Capture the cell that displays the provided text and extract its [X, Y] central coordinate. 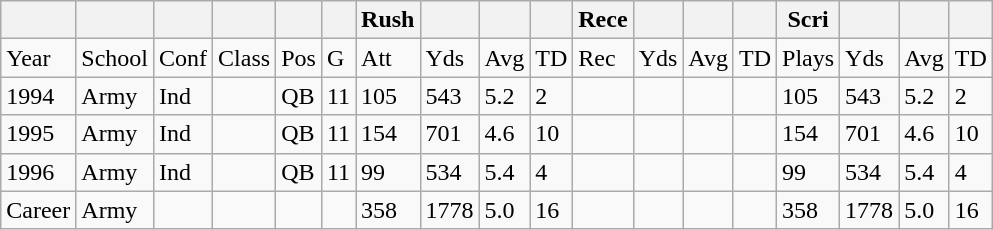
Att [388, 58]
Conf [184, 58]
1995 [38, 134]
Pos [299, 58]
Rec [603, 58]
Class [244, 58]
Plays [808, 58]
School [115, 58]
Scri [808, 20]
1994 [38, 96]
G [338, 58]
Year [38, 58]
Career [38, 210]
Rece [603, 20]
1996 [38, 172]
Rush [388, 20]
